Find where the given text appears and provide that cell's center as [X, Y] coordinate. 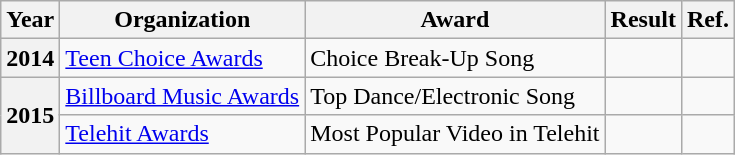
Result [643, 20]
Year [30, 20]
Top Dance/Electronic Song [455, 96]
Teen Choice Awards [182, 58]
2014 [30, 58]
Billboard Music Awards [182, 96]
Organization [182, 20]
2015 [30, 115]
Most Popular Video in Telehit [455, 134]
Telehit Awards [182, 134]
Award [455, 20]
Ref. [708, 20]
Choice Break-Up Song [455, 58]
